For the text-containing cell, return its midpoint in (X, Y) coordinate format. 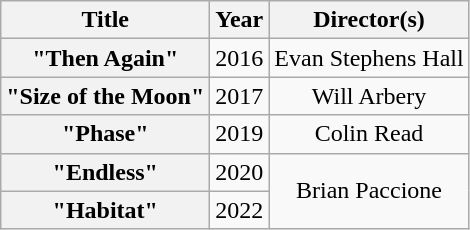
2020 (240, 172)
Will Arbery (369, 96)
2017 (240, 96)
Director(s) (369, 20)
Year (240, 20)
Title (106, 20)
"Endless" (106, 172)
"Phase" (106, 134)
"Then Again" (106, 58)
Evan Stephens Hall (369, 58)
"Habitat" (106, 210)
Brian Paccione (369, 191)
Colin Read (369, 134)
2016 (240, 58)
2022 (240, 210)
2019 (240, 134)
"Size of the Moon" (106, 96)
